Return (x, y) of the center of cell containing provided text 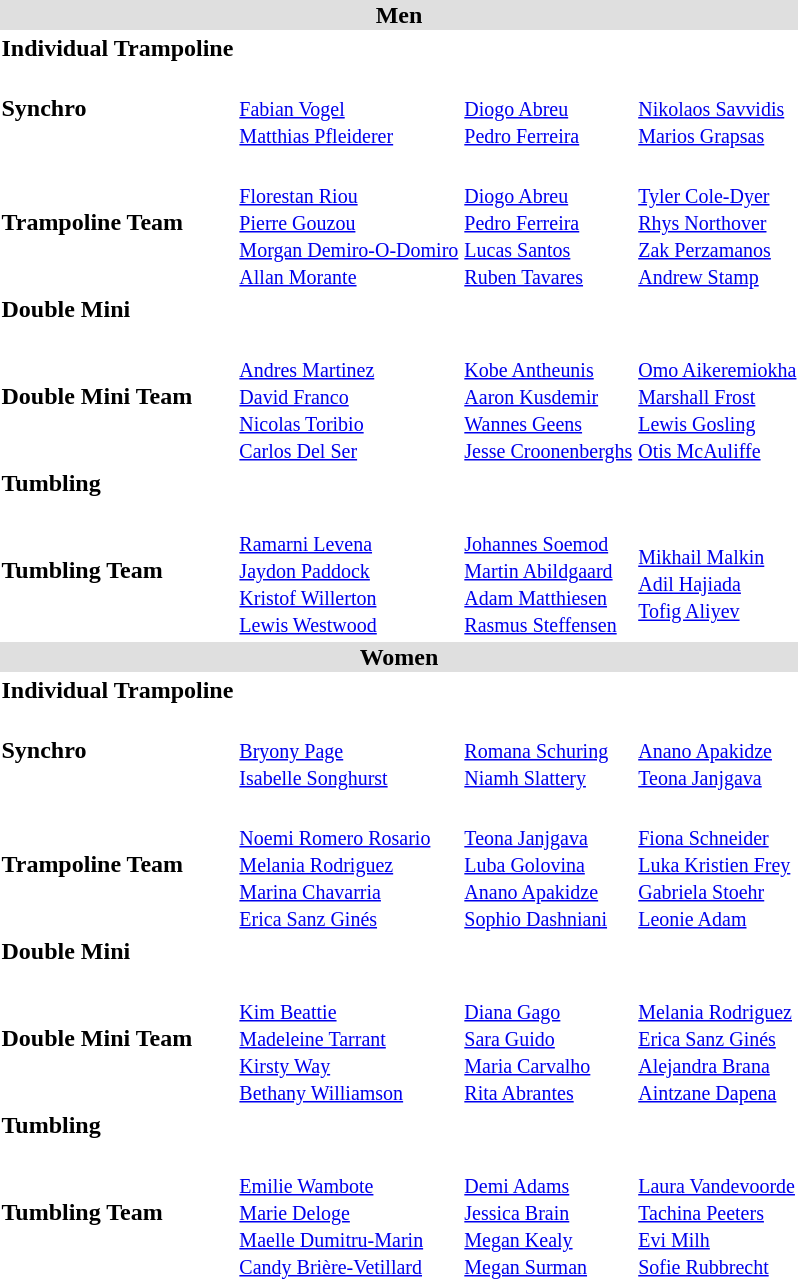
Anano ApakidzeTeona Janjgava (718, 750)
Women (399, 657)
Bryony PageIsabelle Songhurst (349, 750)
Andres MartinezDavid FrancoNicolas ToribioCarlos Del Ser (349, 396)
Fabian VogelMatthias Pfleiderer (349, 108)
Tumbling Team (118, 570)
Mikhail MalkinAdil HajiadaTofig Aliyev (718, 570)
Nikolaos SavvidisMarios Grapsas (718, 108)
Romana SchuringNiamh Slattery (548, 750)
Kim BeattieMadeleine TarrantKirsty WayBethany Williamson (349, 1038)
Diogo AbreuPedro FerreiraLucas SantosRuben Tavares (548, 222)
Diana GagoSara GuidoMaria CarvalhoRita Abrantes (548, 1038)
Noemi Romero RosarioMelania RodriguezMarina ChavarriaErica Sanz Ginés (349, 864)
Melania RodriguezErica Sanz GinésAlejandra BranaAintzane Dapena (718, 1038)
Fiona SchneiderLuka Kristien FreyGabriela StoehrLeonie Adam (718, 864)
Tyler Cole-DyerRhys NorthoverZak PerzamanosAndrew Stamp (718, 222)
Kobe AntheunisAaron KusdemirWannes GeensJesse Croonenberghs (548, 396)
Omo AikeremiokhaMarshall FrostLewis GoslingOtis McAuliffe (718, 396)
Ramarni LevenaJaydon PaddockKristof WillertonLewis Westwood (349, 570)
Teona JanjgavaLuba GolovinaAnano ApakidzeSophio Dashniani (548, 864)
Florestan RiouPierre GouzouMorgan Demiro-O-DomiroAllan Morante (349, 222)
Diogo AbreuPedro Ferreira (548, 108)
Men (399, 15)
Johannes SoemodMartin AbildgaardAdam MatthiesenRasmus Steffensen (548, 570)
